For the text-containing cell, return its midpoint in (X, Y) coordinate format. 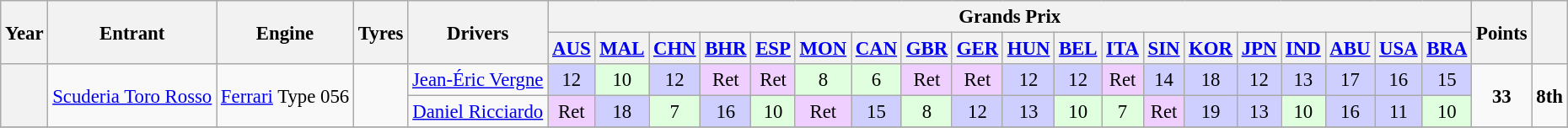
ITA (1123, 49)
BHR (726, 49)
33 (1502, 96)
MON (823, 49)
Year (24, 32)
Drivers (478, 32)
ESP (773, 49)
JPN (1259, 49)
HUN (1028, 49)
8th (1549, 96)
MAL (622, 49)
GER (977, 49)
Points (1502, 32)
BEL (1078, 49)
GBR (926, 49)
IND (1303, 49)
ABU (1351, 49)
11 (1399, 112)
KOR (1211, 49)
CHN (674, 49)
Entrant (132, 32)
Ferrari Type 056 (285, 96)
6 (877, 80)
CAN (877, 49)
Daniel Ricciardo (478, 112)
14 (1163, 80)
SIN (1163, 49)
AUS (572, 49)
Engine (285, 32)
Grands Prix (1010, 17)
Scuderia Toro Rosso (132, 96)
Tyres (381, 32)
Jean-Éric Vergne (478, 80)
USA (1399, 49)
17 (1351, 80)
BRA (1447, 49)
19 (1211, 112)
